Determine the [X, Y] coordinate at the center of the cell enclosing the given text.  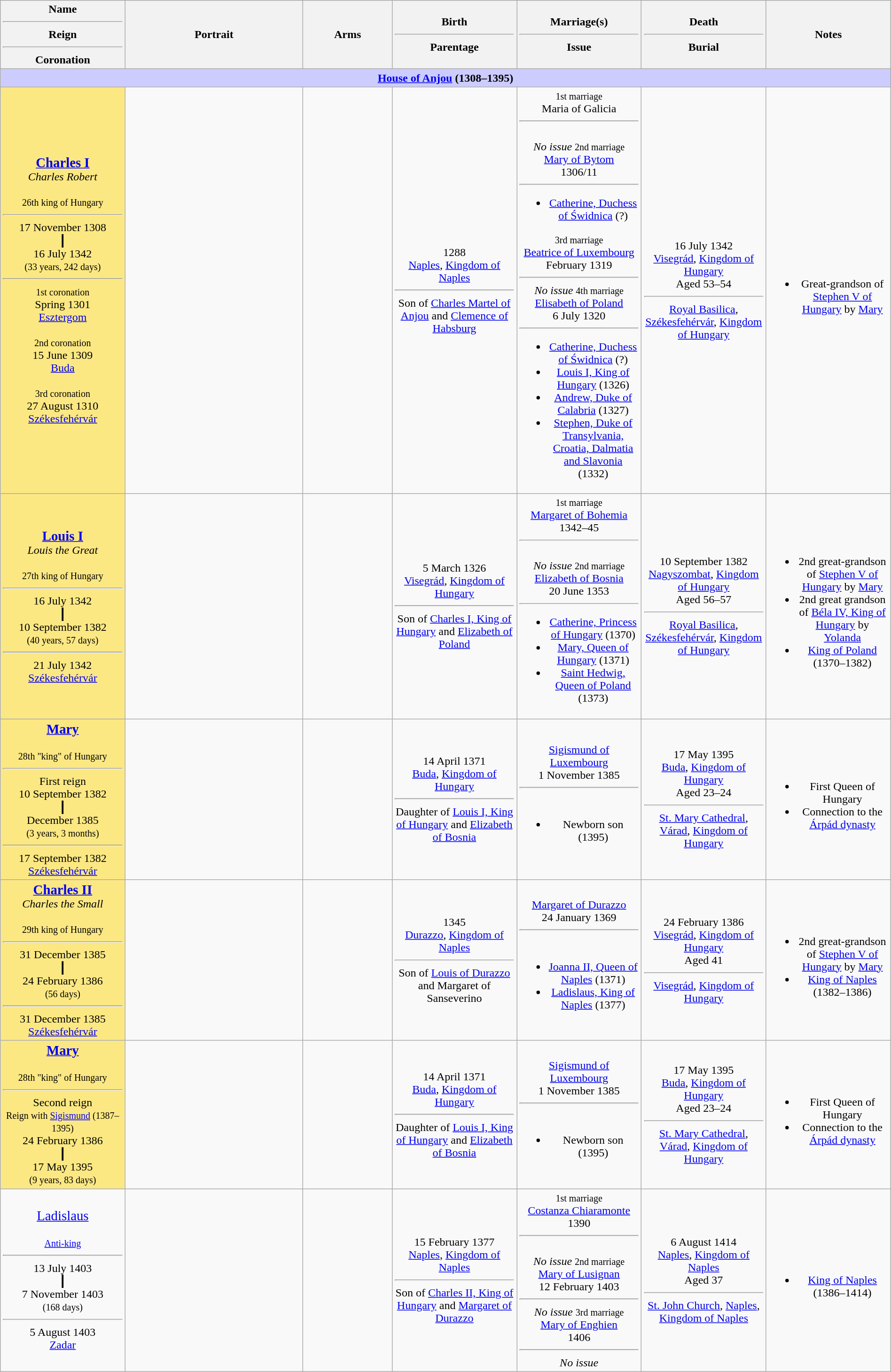
5 March 1326Visegrád, Kingdom of HungarySon of Charles I, King of Hungary and Elizabeth of Poland [454, 606]
Great-grandson of Stephen V of Hungary by Mary [828, 290]
Marriage(s)Issue [579, 35]
King of Naples (1386–1414) [828, 1280]
16 July 1342Visegrád, Kingdom of HungaryAged 53–54Royal Basilica, Székesfehérvár, Kingdom of Hungary [704, 290]
BirthParentage [454, 35]
6 August 1414Naples, Kingdom of NaplesAged 37St. John Church, Naples, Kingdom of Naples [704, 1280]
Notes [828, 35]
24 February 1386Visegrád, Kingdom of HungaryAged 41Visegrád, Kingdom of Hungary [704, 960]
1288Naples, Kingdom of NaplesSon of Charles Martel of Anjou and Clemence of Habsburg [454, 290]
1st marriageCostanza Chiaramonte1390No issue 2nd marriageMary of Lusignan12 February 1403 No issue 3rd marriageMary of Enghien1406 No issue [579, 1280]
2nd great-grandson of Stephen V of Hungary by Mary2nd great grandson of Béla IV, King of Hungary by YolandaKing of Poland (1370–1382) [828, 606]
Mary28th "king" of HungaryFirst reign10 September 1382┃December 1385(3 years, 3 months)17 September 1382Székesfehérvár [63, 799]
Portrait [214, 35]
Margaret of Durazzo24 January 1369Joanna II, Queen of Naples (1371)Ladislaus, King of Naples (1377) [579, 960]
2nd great-grandson of Stephen V of Hungary by MaryKing of Naples (1382–1386) [828, 960]
10 September 1382Nagyszombat, Kingdom of HungaryAged 56–57Royal Basilica, Székesfehérvár, Kingdom of Hungary [704, 606]
Louis ILouis the Great27th king of Hungary16 July 1342┃10 September 1382(40 years, 57 days)21 July 1342Székesfehérvár [63, 606]
DeathBurial [704, 35]
Arms [348, 35]
1345Durazzo, Kingdom of NaplesSon of Louis of Durazzo and Margaret of Sanseverino [454, 960]
LadislausAnti-king13 July 1403┃7 November 1403(168 days)5 August 1403Zadar [63, 1280]
Mary28th "king" of HungarySecond reignReign with Sigismund (1387–1395)24 February 1386┃17 May 1395(9 years, 83 days) [63, 1115]
NameReignCoronation [63, 35]
House of Anjou (1308–1395) [445, 78]
15 February 1377Naples, Kingdom of NaplesSon of Charles II, King of Hungary and Margaret of Durazzo [454, 1280]
Charles IICharles the Small29th king of Hungary31 December 1385┃24 February 1386(56 days)31 December 1385Székesfehérvár [63, 960]
